Locate the cell with the specified text and output its [X, Y] center coordinate. 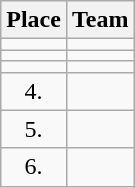
Team [100, 20]
Place [34, 20]
6. [34, 167]
5. [34, 129]
4. [34, 91]
